Extract the (X, Y) coordinate from the center of the cell holding the provided text.  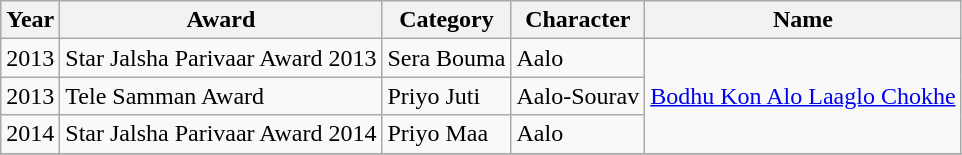
Award (221, 20)
Tele Samman Award (221, 96)
Character (578, 20)
Category (446, 20)
2014 (30, 134)
Star Jalsha Parivaar Award 2014 (221, 134)
Aalo-Sourav (578, 96)
Year (30, 20)
Sera Bouma (446, 58)
Priyo Maa (446, 134)
Priyo Juti (446, 96)
Bodhu Kon Alo Laaglo Chokhe (803, 96)
Name (803, 20)
Star Jalsha Parivaar Award 2013 (221, 58)
